Return the [X, Y] coordinate for the center point of the cell that contains the specified text.  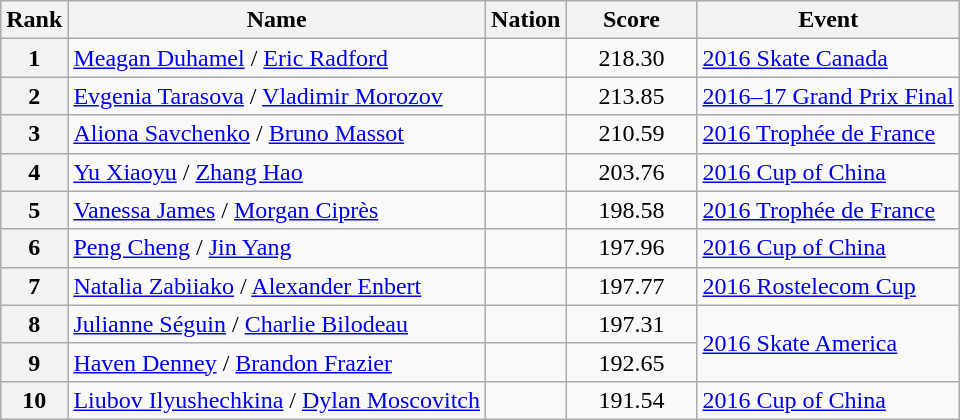
Haven Denney / Brandon Frazier [277, 362]
Meagan Duhamel / Eric Radford [277, 58]
Rank [34, 20]
203.76 [632, 172]
4 [34, 172]
197.77 [632, 286]
Natalia Zabiiako / Alexander Enbert [277, 286]
2 [34, 96]
Name [277, 20]
8 [34, 324]
Peng Cheng / Jin Yang [277, 248]
218.30 [632, 58]
1 [34, 58]
2016 Skate America [828, 343]
6 [34, 248]
197.96 [632, 248]
Evgenia Tarasova / Vladimir Morozov [277, 96]
Event [828, 20]
2016 Rostelecom Cup [828, 286]
5 [34, 210]
197.31 [632, 324]
10 [34, 400]
2016–17 Grand Prix Final [828, 96]
210.59 [632, 134]
Nation [526, 20]
Yu Xiaoyu / Zhang Hao [277, 172]
Vanessa James / Morgan Ciprès [277, 210]
9 [34, 362]
7 [34, 286]
191.54 [632, 400]
Score [632, 20]
3 [34, 134]
Liubov Ilyushechkina / Dylan Moscovitch [277, 400]
213.85 [632, 96]
Julianne Séguin / Charlie Bilodeau [277, 324]
2016 Skate Canada [828, 58]
192.65 [632, 362]
Aliona Savchenko / Bruno Massot [277, 134]
198.58 [632, 210]
